Determine the [X, Y] coordinate at the center of the cell enclosing the given text.  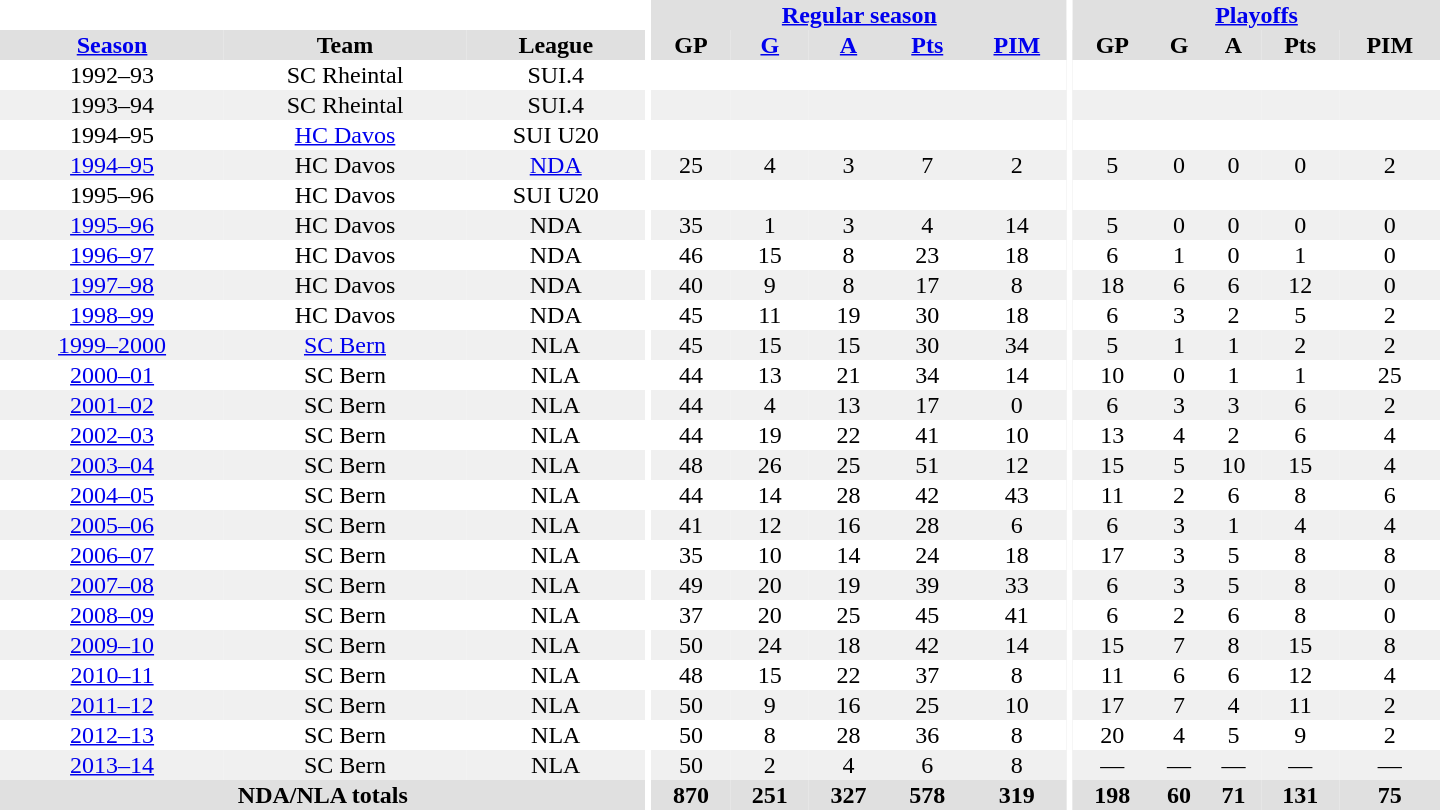
2008–09 [112, 615]
2011–12 [112, 705]
578 [928, 795]
46 [692, 255]
319 [1017, 795]
2005–06 [112, 525]
39 [928, 585]
2009–10 [112, 645]
2002–03 [112, 435]
1993–94 [112, 105]
21 [848, 375]
2001–02 [112, 405]
1999–2000 [112, 345]
131 [1300, 795]
Season [112, 45]
43 [1017, 495]
2010–11 [112, 675]
33 [1017, 585]
1992–93 [112, 75]
870 [692, 795]
1998–99 [112, 315]
Playoffs [1256, 15]
49 [692, 585]
327 [848, 795]
2000–01 [112, 375]
2007–08 [112, 585]
2012–13 [112, 735]
League [556, 45]
Regular season [860, 15]
198 [1112, 795]
26 [770, 465]
36 [928, 735]
60 [1180, 795]
2003–04 [112, 465]
1997–98 [112, 285]
2013–14 [112, 765]
251 [770, 795]
1996–97 [112, 255]
Team [345, 45]
23 [928, 255]
2006–07 [112, 555]
51 [928, 465]
75 [1390, 795]
2004–05 [112, 495]
40 [692, 285]
NDA/NLA totals [323, 795]
71 [1234, 795]
